Capture the cell that displays the provided text and extract its [x, y] central coordinate. 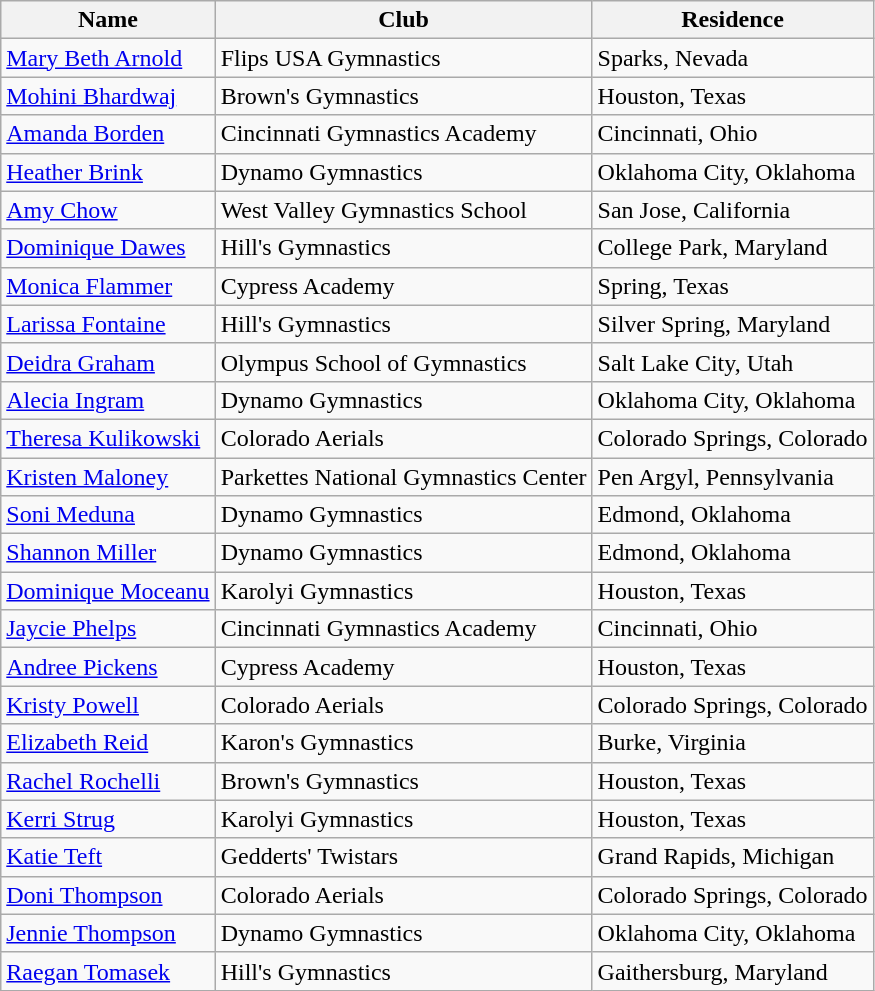
Jennie Thompson [108, 933]
Kristen Maloney [108, 477]
Alecia Ingram [108, 400]
Sparks, Nevada [732, 58]
Kerri Strug [108, 819]
Dominique Moceanu [108, 591]
Larissa Fontaine [108, 324]
Flips USA Gymnastics [404, 58]
San Jose, California [732, 210]
Andree Pickens [108, 667]
Karon's Gymnastics [404, 743]
Monica Flammer [108, 286]
Jaycie Phelps [108, 629]
Amanda Borden [108, 134]
Theresa Kulikowski [108, 438]
Silver Spring, Maryland [732, 324]
Burke, Virginia [732, 743]
Katie Teft [108, 857]
Spring, Texas [732, 286]
Soni Meduna [108, 515]
Residence [732, 20]
Rachel Rochelli [108, 781]
Gaithersburg, Maryland [732, 971]
Shannon Miller [108, 553]
Raegan Tomasek [108, 971]
West Valley Gymnastics School [404, 210]
Heather Brink [108, 172]
Name [108, 20]
Mary Beth Arnold [108, 58]
Olympus School of Gymnastics [404, 362]
Salt Lake City, Utah [732, 362]
Kristy Powell [108, 705]
Mohini Bhardwaj [108, 96]
Parkettes National Gymnastics Center [404, 477]
Doni Thompson [108, 895]
Amy Chow [108, 210]
Dominique Dawes [108, 248]
Elizabeth Reid [108, 743]
Deidra Graham [108, 362]
Club [404, 20]
Gedderts' Twistars [404, 857]
Grand Rapids, Michigan [732, 857]
College Park, Maryland [732, 248]
Pen Argyl, Pennsylvania [732, 477]
